Detect which cell encompasses the target text, then output its (x, y) center coordinate. 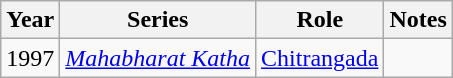
Role (320, 20)
Notes (418, 20)
Year (30, 20)
Series (158, 20)
Chitrangada (320, 58)
1997 (30, 58)
Mahabharat Katha (158, 58)
